For the text-containing cell, return its midpoint in (X, Y) coordinate format. 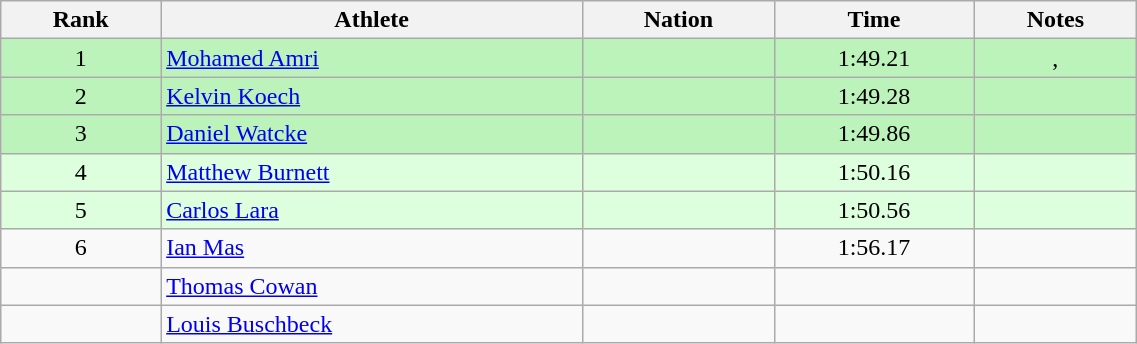
Time (874, 20)
Nation (679, 20)
Kelvin Koech (372, 96)
Ian Mas (372, 248)
5 (81, 210)
1:56.17 (874, 248)
Notes (1056, 20)
Carlos Lara (372, 210)
3 (81, 134)
Matthew Burnett (372, 172)
6 (81, 248)
2 (81, 96)
1:49.86 (874, 134)
, (1056, 58)
Louis Buschbeck (372, 324)
Thomas Cowan (372, 286)
1 (81, 58)
Mohamed Amri (372, 58)
Rank (81, 20)
Athlete (372, 20)
Daniel Watcke (372, 134)
1:50.16 (874, 172)
4 (81, 172)
1:49.28 (874, 96)
1:50.56 (874, 210)
1:49.21 (874, 58)
